Provide the [X, Y] coordinate of the cell's center where the given text is located.  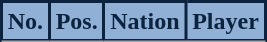
Nation [145, 22]
Player [226, 22]
No. [26, 22]
Pos. [76, 22]
